Output the [x, y] coordinate of the center of the cell containing the given text.  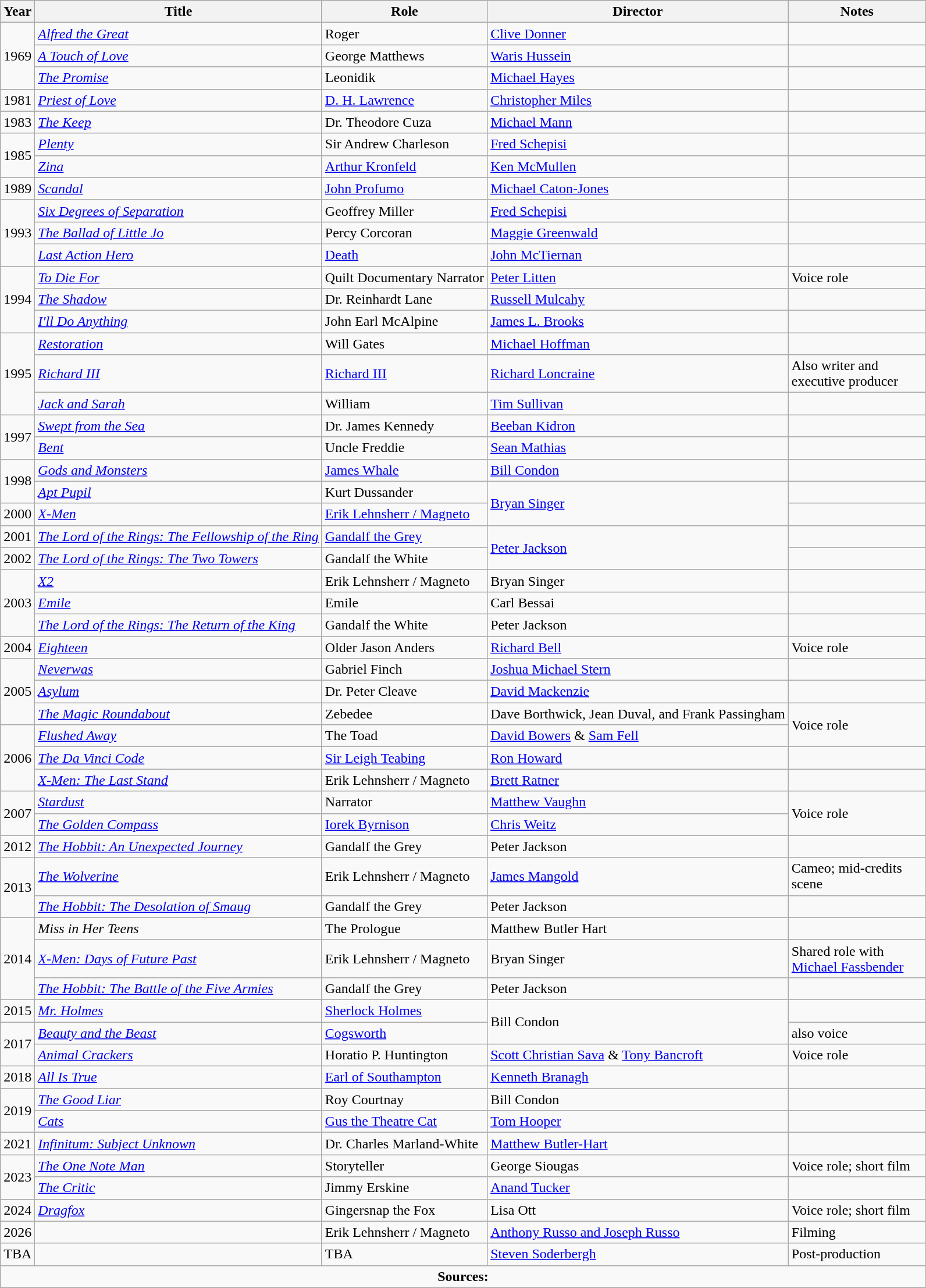
X-Men: The Last Stand [179, 780]
1997 [17, 437]
Animal Crackers [179, 1055]
Arthur Kronfeld [404, 166]
Waris Hussein [638, 56]
The Lord of the Rings: The Two Towers [179, 558]
X2 [179, 581]
Brett Ratner [638, 780]
2013 [17, 888]
Matthew Butler-Hart [638, 1144]
Matthew Vaughn [638, 802]
Role [404, 12]
Chris Weitz [638, 824]
John Profumo [404, 188]
Plenty [179, 144]
Zebedee [404, 714]
Infinitum: Subject Unknown [179, 1144]
2002 [17, 558]
Title [179, 12]
The Shadow [179, 300]
George Siougas [638, 1166]
Carl Bessai [638, 603]
Zina [179, 166]
1985 [17, 155]
Matthew Butler Hart [638, 928]
Roger [404, 34]
Jack and Sarah [179, 404]
Dr. Theodore Cuza [404, 122]
Flushed Away [179, 736]
2023 [17, 1177]
Percy Corcoran [404, 233]
Sherlock Holmes [404, 1011]
1993 [17, 233]
Geoffrey Miller [404, 211]
Leonidik [404, 78]
1981 [17, 100]
The Toad [404, 736]
William [404, 404]
The Prologue [404, 928]
Gabriel Finch [404, 670]
Tom Hooper [638, 1122]
2007 [17, 813]
Dragfox [179, 1210]
1998 [17, 481]
Michael Caton-Jones [638, 188]
Clive Donner [638, 34]
Anand Tucker [638, 1188]
Dr. Charles Marland-White [404, 1144]
Maggie Greenwald [638, 233]
Joshua Michael Stern [638, 670]
Asylum [179, 692]
1969 [17, 56]
The Lord of the Rings: The Fellowship of the Ring [179, 536]
Gods and Monsters [179, 470]
D. H. Lawrence [404, 100]
2001 [17, 536]
Alfred the Great [179, 34]
The Da Vinci Code [179, 758]
2026 [17, 1232]
To Die For [179, 277]
The Good Liar [179, 1100]
Jimmy Erskine [404, 1188]
X-Men: Days of Future Past [179, 959]
Restoration [179, 344]
2000 [17, 514]
Swept from the Sea [179, 426]
2021 [17, 1144]
2003 [17, 603]
Roy Courtnay [404, 1100]
The One Note Man [179, 1166]
Death [404, 255]
Gus the Theatre Cat [404, 1122]
Six Degrees of Separation [179, 211]
All Is True [179, 1077]
Last Action Hero [179, 255]
Iorek Byrnison [404, 824]
2005 [17, 692]
2012 [17, 846]
Cats [179, 1122]
The Magic Roundabout [179, 714]
James Mangold [638, 876]
Michael Mann [638, 122]
Ken McMullen [638, 166]
Russell Mulcahy [638, 300]
Steven Soderbergh [638, 1254]
Uncle Freddie [404, 448]
A Touch of Love [179, 56]
Dave Borthwick, Jean Duval, and Frank Passingham [638, 714]
2006 [17, 758]
Cameo; mid-credits scene [857, 876]
Miss in Her Teens [179, 928]
Sir Leigh Teabing [404, 758]
2015 [17, 1011]
Christopher Miles [638, 100]
X-Men [179, 514]
2024 [17, 1210]
Apt Pupil [179, 492]
The Hobbit: The Desolation of Smaug [179, 906]
George Matthews [404, 56]
2017 [17, 1044]
Horatio P. Huntington [404, 1055]
Kenneth Branagh [638, 1077]
Anthony Russo and Joseph Russo [638, 1232]
John Earl McAlpine [404, 322]
Mr. Holmes [179, 1011]
Bent [179, 448]
Richard Bell [638, 647]
The Golden Compass [179, 824]
Filming [857, 1232]
2018 [17, 1077]
Storyteller [404, 1166]
The Promise [179, 78]
Dr. Reinhardt Lane [404, 300]
Narrator [404, 802]
1994 [17, 300]
Earl of Southampton [404, 1077]
James Whale [404, 470]
Older Jason Anders [404, 647]
I'll Do Anything [179, 322]
David Mackenzie [638, 692]
2014 [17, 959]
Will Gates [404, 344]
1995 [17, 373]
Eighteen [179, 647]
Neverwas [179, 670]
Director [638, 12]
2019 [17, 1111]
The Hobbit: An Unexpected Journey [179, 846]
Stardust [179, 802]
Sir Andrew Charleson [404, 144]
The Keep [179, 122]
1989 [17, 188]
Beeban Kidron [638, 426]
1983 [17, 122]
Michael Hayes [638, 78]
Notes [857, 12]
Shared role with Michael Fassbender [857, 959]
Kurt Dussander [404, 492]
John McTiernan [638, 255]
Michael Hoffman [638, 344]
2004 [17, 647]
also voice [857, 1033]
The Ballad of Little Jo [179, 233]
Richard Loncraine [638, 373]
Also writer and executive producer [857, 373]
The Wolverine [179, 876]
Peter Litten [638, 277]
Priest of Love [179, 100]
Quilt Documentary Narrator [404, 277]
Ron Howard [638, 758]
Gingersnap the Fox [404, 1210]
James L. Brooks [638, 322]
Lisa Ott [638, 1210]
Sean Mathias [638, 448]
David Bowers & Sam Fell [638, 736]
Dr. Peter Cleave [404, 692]
Beauty and the Beast [179, 1033]
The Critic [179, 1188]
Post-production [857, 1254]
The Hobbit: The Battle of the Five Armies [179, 988]
Dr. James Kennedy [404, 426]
Cogsworth [404, 1033]
Tim Sullivan [638, 404]
Scandal [179, 188]
Year [17, 12]
Scott Christian Sava & Tony Bancroft [638, 1055]
Sources: [463, 1276]
The Lord of the Rings: The Return of the King [179, 625]
